For the text-containing cell, return its midpoint in (x, y) coordinate format. 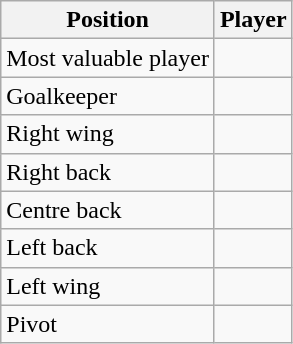
Centre back (108, 210)
Player (253, 20)
Left wing (108, 286)
Left back (108, 248)
Position (108, 20)
Right wing (108, 134)
Right back (108, 172)
Most valuable player (108, 58)
Goalkeeper (108, 96)
Pivot (108, 324)
